Extract the (X, Y) coordinate from the center of the cell holding the provided text.  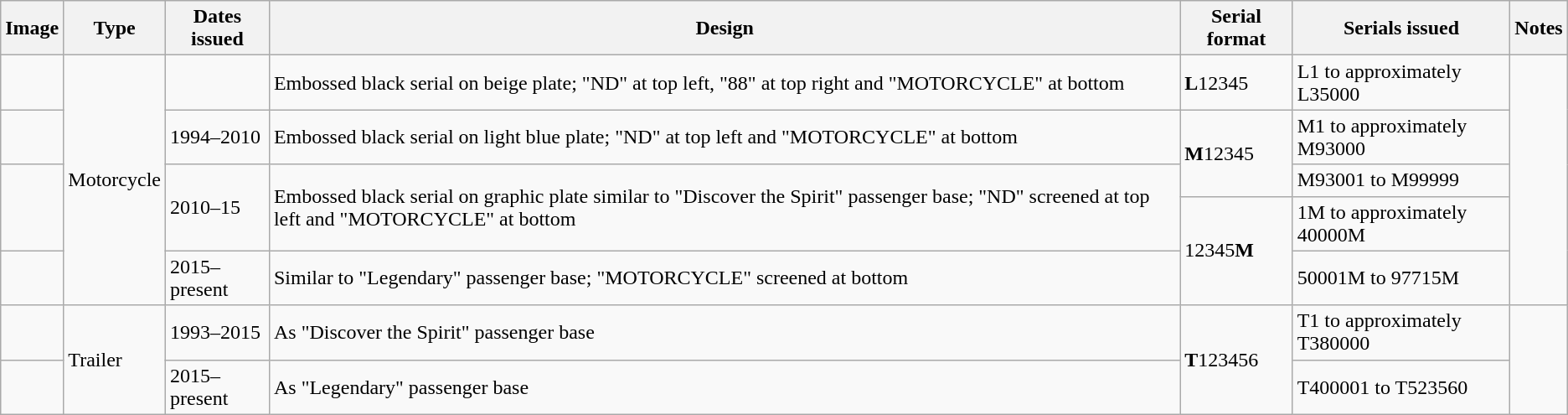
Serials issued (1401, 29)
As "Legendary" passenger base (724, 387)
Embossed black serial on light blue plate; "ND" at top left and "MOTORCYCLE" at bottom (724, 137)
Serial format (1236, 29)
1994–2010 (217, 137)
Similar to "Legendary" passenger base; "MOTORCYCLE" screened at bottom (724, 278)
1993–2015 (217, 332)
Embossed black serial on graphic plate similar to "Discover the Spirit" passenger base; "ND" screened at top left and "MOTORCYCLE" at bottom (724, 208)
M1 to approximately M93000 (1401, 137)
T1 to approximately T380000 (1401, 332)
T400001 to T523560 (1401, 387)
M12345 (1236, 153)
Design (724, 29)
As "Discover the Spirit" passenger base (724, 332)
T123456 (1236, 360)
Motorcycle (115, 180)
M93001 to M99999 (1401, 180)
Embossed black serial on beige plate; "ND" at top left, "88" at top right and "MOTORCYCLE" at bottom (724, 82)
1M to approximately 40000M (1401, 223)
L12345 (1236, 82)
Trailer (115, 360)
2010–15 (217, 208)
12345M (1236, 251)
Image (32, 29)
Type (115, 29)
L1 to approximately L35000 (1401, 82)
50001M to 97715M (1401, 278)
Dates issued (217, 29)
Notes (1539, 29)
